For the text-containing cell, return its midpoint in [x, y] coordinate format. 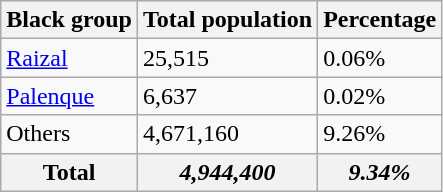
4,671,160 [227, 134]
Others [70, 134]
Raizal [70, 58]
Total [70, 172]
Percentage [380, 20]
Black group [70, 20]
6,637 [227, 96]
Palenque [70, 96]
0.02% [380, 96]
Total population [227, 20]
25,515 [227, 58]
9.34% [380, 172]
4,944,400 [227, 172]
0.06% [380, 58]
9.26% [380, 134]
